Extract the (X, Y) coordinate from the center of the cell holding the provided text.  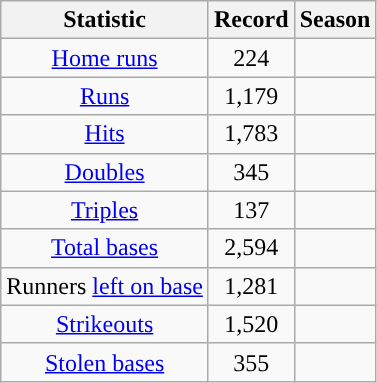
137 (251, 210)
Doubles (105, 172)
Statistic (105, 20)
355 (251, 362)
Hits (105, 134)
Total bases (105, 248)
Home runs (105, 58)
1,783 (251, 134)
345 (251, 172)
Record (251, 20)
Season (335, 20)
1,281 (251, 286)
2,594 (251, 248)
1,179 (251, 96)
1,520 (251, 324)
Triples (105, 210)
Runners left on base (105, 286)
224 (251, 58)
Strikeouts (105, 324)
Stolen bases (105, 362)
Runs (105, 96)
